Determine the (X, Y) coordinate at the center of the cell enclosing the given text.  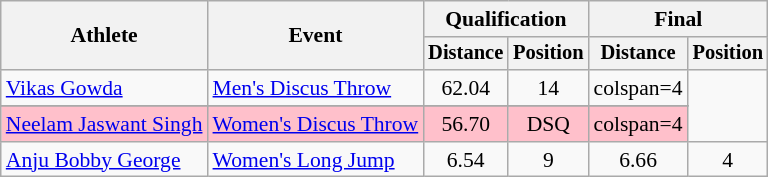
Vikas Gowda (104, 88)
56.70 (466, 124)
Men's Discus Throw (316, 88)
Athlete (104, 36)
Final (678, 19)
Qualification (506, 19)
DSQ (548, 124)
62.04 (466, 88)
Event (316, 36)
Women's Discus Throw (316, 124)
14 (548, 88)
Neelam Jaswant Singh (104, 124)
